For the text-containing cell, return its midpoint in [X, Y] coordinate format. 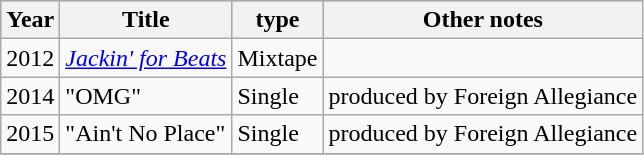
"Ain't No Place" [146, 134]
Jackin' for Beats [146, 58]
Other notes [483, 20]
Year [30, 20]
"OMG" [146, 96]
2015 [30, 134]
2014 [30, 96]
Title [146, 20]
type [278, 20]
Mixtape [278, 58]
2012 [30, 58]
